For the text-containing cell, return its midpoint in (X, Y) coordinate format. 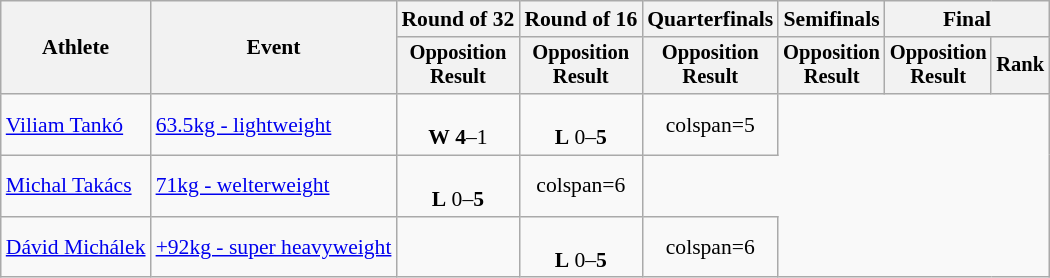
Viliam Tankó (76, 124)
Dávid Michálek (76, 248)
Round of 32 (458, 19)
Final (967, 19)
71kg - welterweight (274, 186)
Event (274, 48)
Rank (1020, 66)
Quarterfinals (710, 19)
Round of 16 (580, 19)
W 4–1 (458, 124)
63.5kg - lightweight (274, 124)
Michal Takács (76, 186)
+92kg - super heavyweight (274, 248)
colspan=5 (710, 124)
Semifinals (832, 19)
Athlete (76, 48)
